Scan for the cell matching the given text and deliver its (X, Y) coordinate at center. 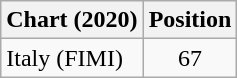
Chart (2020) (72, 20)
Position (190, 20)
Italy (FIMI) (72, 58)
67 (190, 58)
